Detect which cell encompasses the target text, then output its (X, Y) center coordinate. 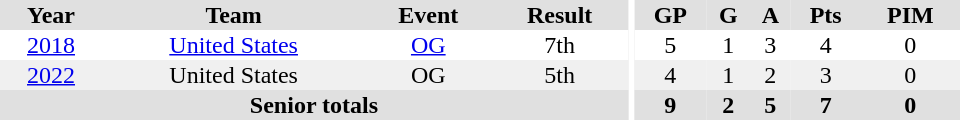
G (728, 15)
Team (234, 15)
2018 (51, 45)
5th (560, 75)
PIM (910, 15)
9 (670, 105)
2022 (51, 75)
7 (826, 105)
GP (670, 15)
7th (560, 45)
Year (51, 15)
Senior totals (314, 105)
A (770, 15)
Result (560, 15)
Pts (826, 15)
Event (428, 15)
